Locate the cell with the specified text and output its [x, y] center coordinate. 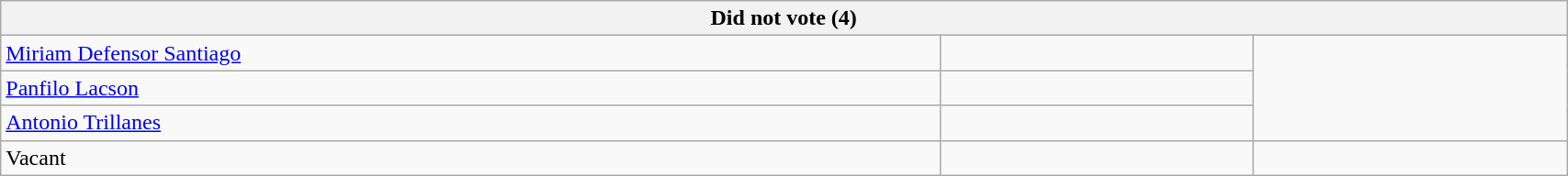
Vacant [470, 158]
Miriam Defensor Santiago [470, 53]
Did not vote (4) [784, 18]
Panfilo Lacson [470, 88]
Antonio Trillanes [470, 123]
